Return (X, Y) of the center of cell containing provided text 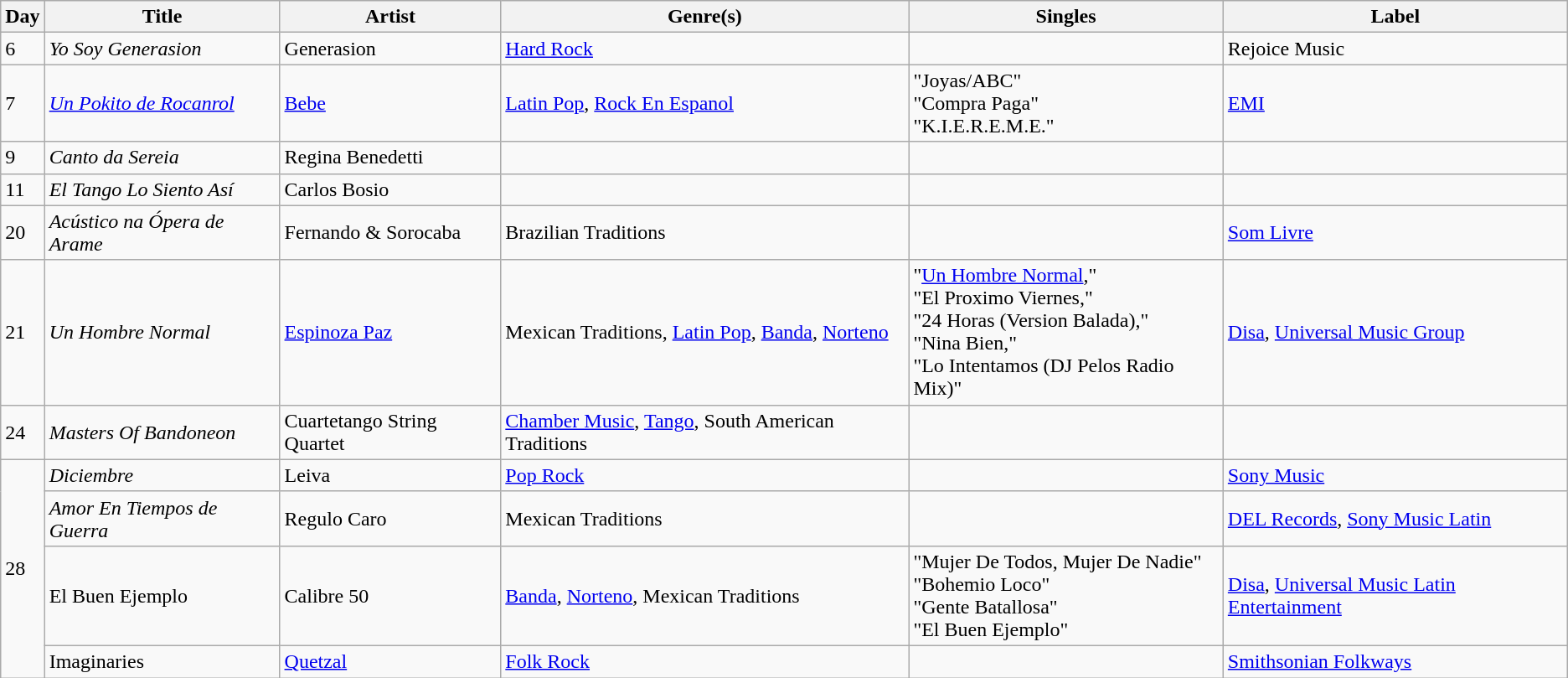
Latin Pop, Rock En Espanol (705, 103)
DEL Records, Sony Music Latin (1395, 518)
Genre(s) (705, 17)
Regulo Caro (390, 518)
Mexican Traditions (705, 518)
Pop Rock (705, 475)
Canto da Sereia (162, 158)
"Mujer De Todos, Mujer De Nadie""Bohemio Loco""Gente Batallosa""El Buen Ejemplo" (1065, 595)
9 (23, 158)
Banda, Norteno, Mexican Traditions (705, 595)
Title (162, 17)
Chamber Music, Tango, South American Traditions (705, 432)
Rejoice Music (1395, 49)
Disa, Universal Music Latin Entertainment (1395, 595)
Fernando & Sorocaba (390, 233)
"Un Hombre Normal,""El Proximo Viernes,""24 Horas (Version Balada),""Nina Bien,""Lo Intentamos (DJ Pelos Radio Mix)" (1065, 332)
Cuartetango String Quartet (390, 432)
Generasion (390, 49)
Mexican Traditions, Latin Pop, Banda, Norteno (705, 332)
Regina Benedetti (390, 158)
Day (23, 17)
Som Livre (1395, 233)
Yo Soy Generasion (162, 49)
"Joyas/ABC""Compra Paga""K.I.E.R.E.M.E." (1065, 103)
Disa, Universal Music Group (1395, 332)
Calibre 50 (390, 595)
Label (1395, 17)
Un Pokito de Rocanrol (162, 103)
Acústico na Ópera de Arame (162, 233)
Espinoza Paz (390, 332)
El Buen Ejemplo (162, 595)
6 (23, 49)
Imaginaries (162, 661)
Bebe (390, 103)
Diciembre (162, 475)
28 (23, 568)
7 (23, 103)
21 (23, 332)
11 (23, 189)
Singles (1065, 17)
Hard Rock (705, 49)
20 (23, 233)
Masters Of Bandoneon (162, 432)
Folk Rock (705, 661)
Artist (390, 17)
Quetzal (390, 661)
Brazilian Traditions (705, 233)
24 (23, 432)
Un Hombre Normal (162, 332)
Amor En Tiempos de Guerra (162, 518)
El Tango Lo Siento Así (162, 189)
Smithsonian Folkways (1395, 661)
Carlos Bosio (390, 189)
Sony Music (1395, 475)
Leiva (390, 475)
EMI (1395, 103)
